Search for the cell housing the specified text and yield its (x, y) center coordinate. 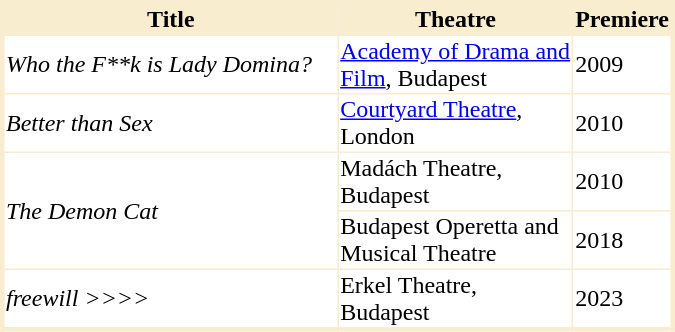
Who the F**k is Lady Domina? (170, 64)
2018 (623, 240)
Madách Theatre, Budapest (456, 181)
Courtyard Theatre, London (456, 123)
2009 (623, 64)
2023 (623, 299)
freewill >>>> (170, 299)
Theatre (456, 18)
Academy of Drama and Film, Budapest (456, 64)
Budapest Operetta and Musical Theatre (456, 240)
Premiere (623, 18)
Better than Sex (170, 123)
The Demon Cat (170, 210)
Title (170, 18)
Erkel Theatre, Budapest (456, 299)
